Output the (X, Y) coordinate of the center of the cell containing the given text.  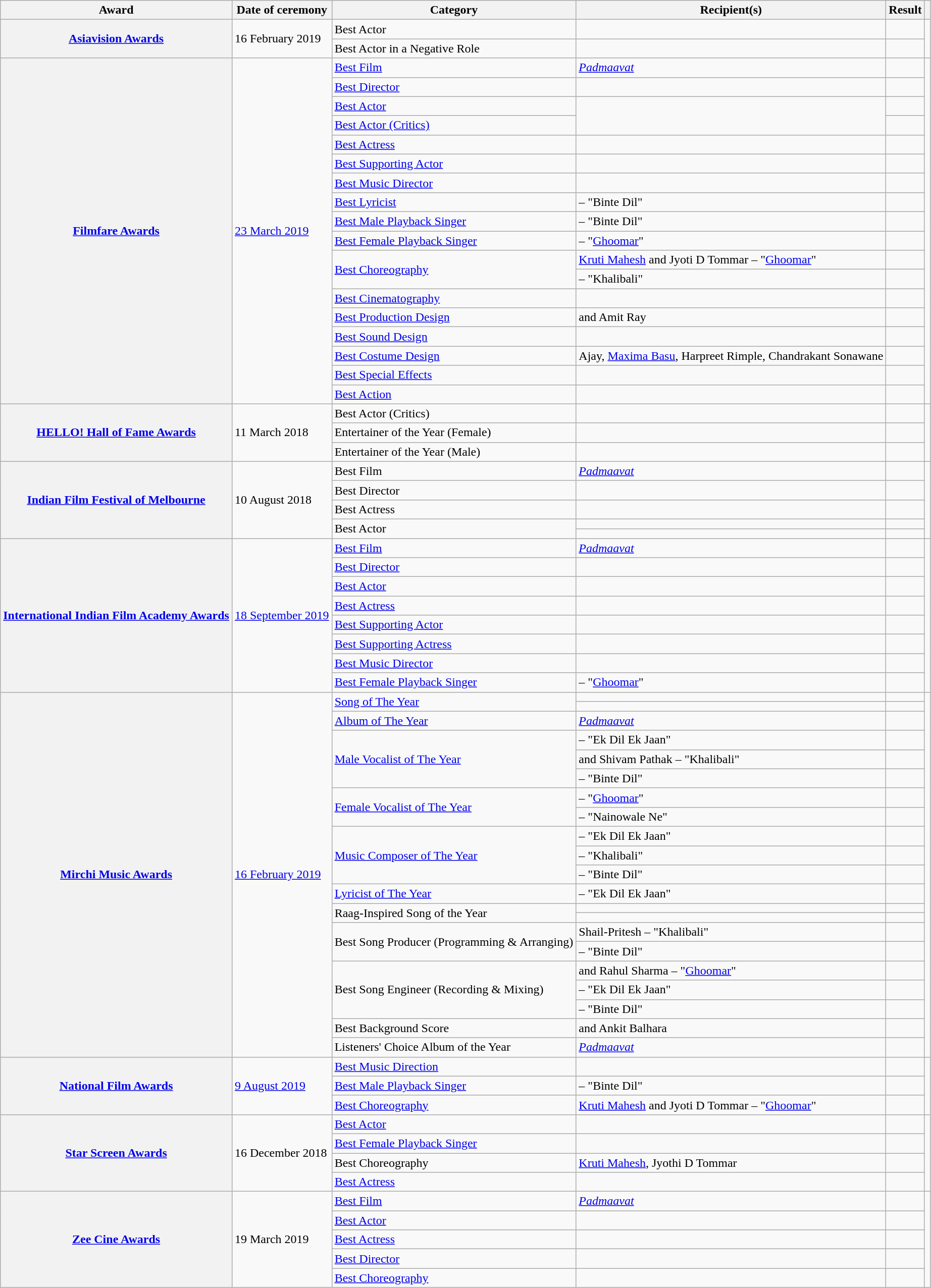
Entertainer of the Year (Male) (454, 452)
Best Background Score (454, 1028)
Best Sound Design (454, 337)
9 August 2019 (282, 1086)
and Shivam Pathak – "Khalibali" (731, 759)
– "Nainowale Ne" (731, 817)
Best Music Direction (454, 1066)
Song of The Year (454, 702)
Best Actor in a Negative Role (454, 48)
International Indian Film Academy Awards (116, 615)
Mirchi Music Awards (116, 874)
16 December 2018 (282, 1153)
Zee Cine Awards (116, 1240)
Lyricist of The Year (454, 894)
Filmfare Awards (116, 231)
18 September 2019 (282, 615)
Date of ceremony (282, 10)
Category (454, 10)
Best Song Producer (Programming & Arranging) (454, 942)
11 March 2018 (282, 433)
Best Costume Design (454, 356)
Kruti Mahesh, Jyothi D Tommar (731, 1162)
National Film Awards (116, 1086)
Best Cinematography (454, 298)
Entertainer of the Year (Female) (454, 433)
Raag-Inspired Song of the Year (454, 913)
Ajay, Maxima Basu, Harpreet Rimple, Chandrakant Sonawane (731, 356)
23 March 2019 (282, 231)
Award (116, 10)
Album of The Year (454, 721)
Best Production Design (454, 317)
19 March 2019 (282, 1240)
Recipient(s) (731, 10)
Best Action (454, 394)
Best Lyricist (454, 202)
Indian Film Festival of Melbourne (116, 500)
Male Vocalist of The Year (454, 759)
Shail-Pritesh – "Khalibali" (731, 932)
Star Screen Awards (116, 1153)
Listeners' Choice Album of the Year (454, 1047)
Female Vocalist of The Year (454, 807)
10 August 2018 (282, 500)
Result (905, 10)
and Ankit Balhara (731, 1028)
Asiavision Awards (116, 39)
and Amit Ray (731, 317)
HELLO! Hall of Fame Awards (116, 433)
Best Song Engineer (Recording & Mixing) (454, 990)
Best Special Effects (454, 375)
Music Composer of The Year (454, 855)
Best Supporting Actress (454, 644)
and Rahul Sharma – "Ghoomar" (731, 971)
